Return the (x, y) coordinate for the center point of the cell that contains the specified text.  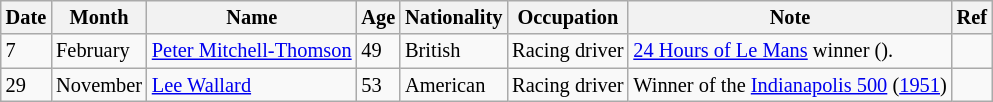
29 (26, 85)
Note (790, 17)
November (99, 85)
7 (26, 51)
Date (26, 17)
Month (99, 17)
Occupation (568, 17)
49 (379, 51)
Name (252, 17)
American (454, 85)
Nationality (454, 17)
53 (379, 85)
Ref (972, 17)
British (454, 51)
Age (379, 17)
24 Hours of Le Mans winner (). (790, 51)
Lee Wallard (252, 85)
Peter Mitchell-Thomson (252, 51)
February (99, 51)
Winner of the Indianapolis 500 (1951) (790, 85)
